Detect which cell encompasses the target text, then output its (x, y) center coordinate. 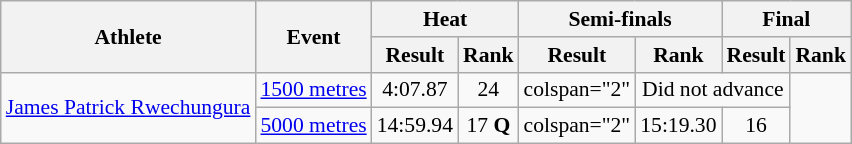
Athlete (128, 36)
James Patrick Rwechungura (128, 108)
14:59.94 (415, 126)
15:19.30 (678, 126)
16 (756, 126)
Final (786, 19)
5000 metres (313, 126)
Heat (446, 19)
24 (488, 90)
1500 metres (313, 90)
Event (313, 36)
Did not advance (712, 90)
17 Q (488, 126)
Semi-finals (620, 19)
4:07.87 (415, 90)
